Extract the (x, y) coordinate from the center of the cell holding the provided text.  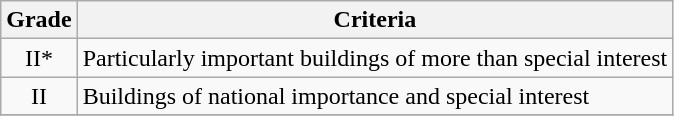
II (39, 96)
Grade (39, 20)
II* (39, 58)
Criteria (375, 20)
Buildings of national importance and special interest (375, 96)
Particularly important buildings of more than special interest (375, 58)
